From the cell containing the given text, extract its center point as [x, y] coordinate. 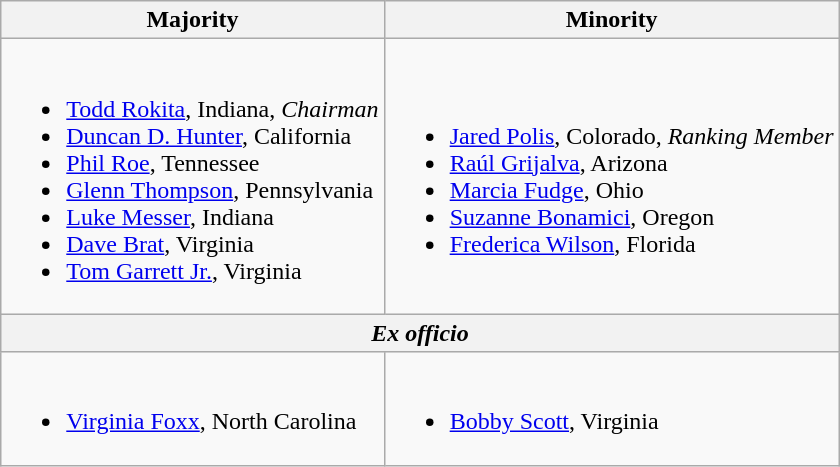
Minority [612, 20]
Jared Polis, Colorado, Ranking MemberRaúl Grijalva, ArizonaMarcia Fudge, OhioSuzanne Bonamici, OregonFrederica Wilson, Florida [612, 176]
Virginia Foxx, North Carolina [192, 408]
Ex officio [420, 333]
Majority [192, 20]
Bobby Scott, Virginia [612, 408]
